Return the (X, Y) coordinate for the center point of the cell that contains the specified text.  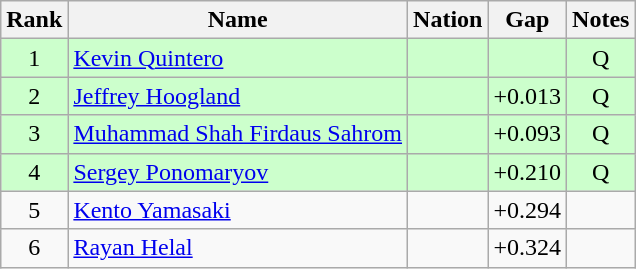
Nation (448, 20)
Notes (601, 20)
2 (34, 96)
3 (34, 134)
Rayan Helal (238, 248)
5 (34, 210)
Jeffrey Hoogland (238, 96)
4 (34, 172)
Muhammad Shah Firdaus Sahrom (238, 134)
+0.210 (528, 172)
Gap (528, 20)
Sergey Ponomaryov (238, 172)
Kevin Quintero (238, 58)
Rank (34, 20)
1 (34, 58)
+0.013 (528, 96)
Kento Yamasaki (238, 210)
+0.294 (528, 210)
Name (238, 20)
+0.093 (528, 134)
6 (34, 248)
+0.324 (528, 248)
